Search for the cell housing the specified text and yield its [x, y] center coordinate. 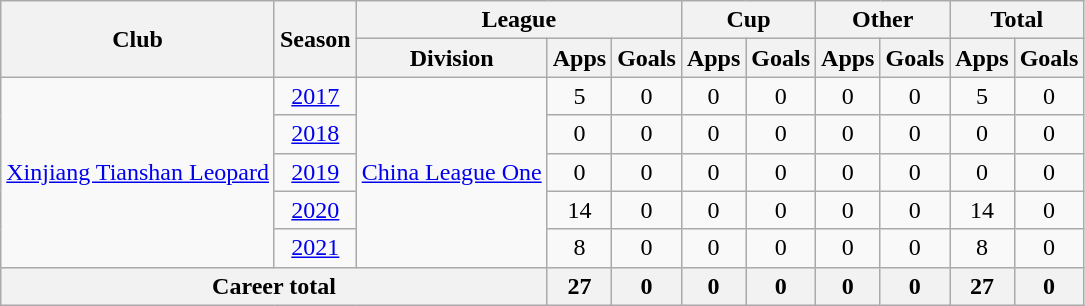
Season [315, 39]
Career total [274, 286]
2019 [315, 172]
2018 [315, 134]
Total [1017, 20]
Xinjiang Tianshan Leopard [138, 172]
Club [138, 39]
2017 [315, 96]
League [518, 20]
Cup [748, 20]
Other [883, 20]
2021 [315, 248]
China League One [452, 172]
Division [452, 58]
2020 [315, 210]
